Provide the (x, y) coordinate of the cell's center where the given text is located.  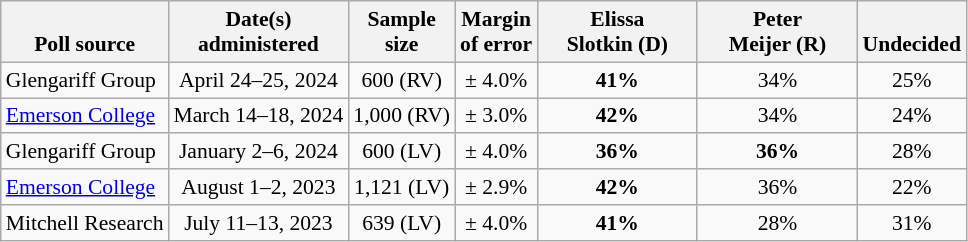
Date(s)administered (259, 32)
Marginof error (496, 32)
March 14–18, 2024 (259, 116)
Undecided (912, 32)
639 (LV) (402, 223)
± 3.0% (496, 116)
ElissaSlotkin (D) (617, 32)
July 11–13, 2023 (259, 223)
Samplesize (402, 32)
25% (912, 80)
January 2–6, 2024 (259, 152)
April 24–25, 2024 (259, 80)
August 1–2, 2023 (259, 187)
600 (LV) (402, 152)
31% (912, 223)
1,000 (RV) (402, 116)
PeterMeijer (R) (777, 32)
1,121 (LV) (402, 187)
22% (912, 187)
Mitchell Research (85, 223)
Poll source (85, 32)
600 (RV) (402, 80)
24% (912, 116)
± 2.9% (496, 187)
